Output the [X, Y] coordinate of the center of the cell containing the given text.  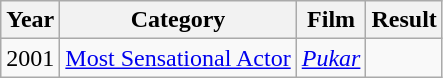
Result [404, 20]
Year [30, 20]
Film [331, 20]
Most Sensational Actor [178, 58]
2001 [30, 58]
Pukar [331, 58]
Category [178, 20]
